From the cell containing the given text, extract its center point as (X, Y) coordinate. 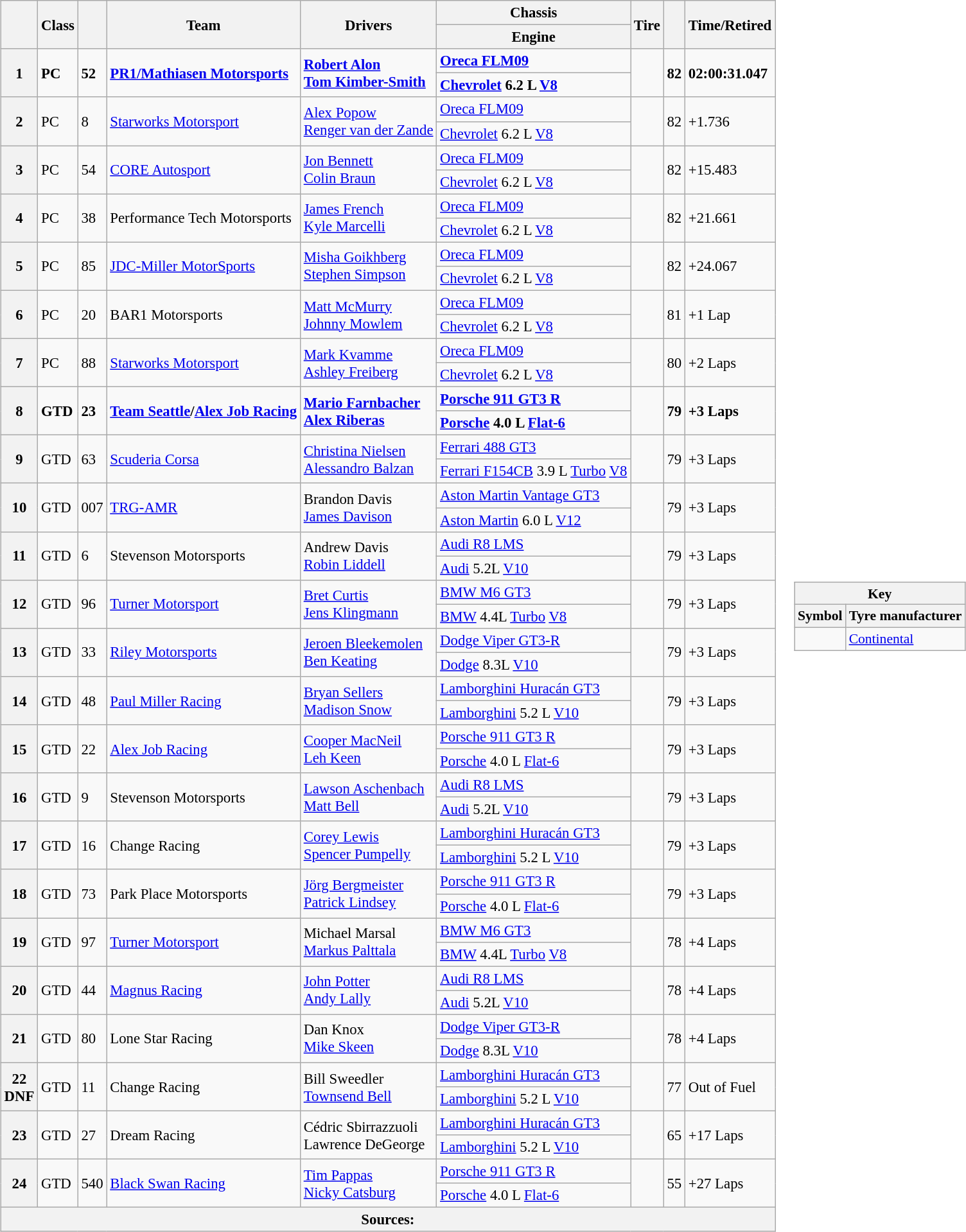
22 (92, 749)
Michael Marsal Markus Palttala (368, 942)
540 (92, 1184)
Mark Kvamme Ashley Freiberg (368, 362)
21 (19, 1039)
13 (19, 652)
+17 Laps (730, 1135)
02:00:31.047 (730, 73)
27 (92, 1135)
Cooper MacNeil Leh Keen (368, 749)
Jörg Bergmeister Patrick Lindsey (368, 894)
85 (92, 266)
52 (92, 73)
17 (19, 845)
24 (19, 1184)
Bryan Sellers Madison Snow (368, 701)
81 (674, 315)
Cédric Sbirrazzuoli Lawrence DeGeorge (368, 1135)
3 (19, 169)
33 (92, 652)
14 (19, 701)
Robert Alon Tom Kimber-Smith (368, 73)
BAR1 Motorsports (203, 315)
James French Kyle Marcelli (368, 218)
Mario Farnbacher Alex Riberas (368, 411)
Engine (534, 37)
Christina Nielsen Alessandro Balzan (368, 460)
Dan Knox Mike Skeen (368, 1039)
Magnus Racing (203, 990)
Brandon Davis James Davison (368, 507)
88 (92, 362)
John Potter Andy Lally (368, 990)
Bill Sweedler Townsend Bell (368, 1086)
Time/Retired (730, 24)
22DNF (19, 1086)
Team (203, 24)
10 (19, 507)
TRG-AMR (203, 507)
7 (19, 362)
Dream Racing (203, 1135)
Symbol (820, 616)
Riley Motorsports (203, 652)
77 (674, 1086)
4 (19, 218)
15 (19, 749)
Ferrari 488 GT3 (534, 447)
18 (19, 894)
54 (92, 169)
+2 Laps (730, 362)
Drivers (368, 24)
Paul Miller Racing (203, 701)
Chassis (534, 13)
Performance Tech Motorsports (203, 218)
Andrew Davis Robin Liddell (368, 556)
Park Place Motorsports (203, 894)
Jon Bennett Colin Braun (368, 169)
Jeroen Bleekemolen Ben Keating (368, 652)
+27 Laps (730, 1184)
38 (92, 218)
55 (674, 1184)
Lawson Aschenbach Matt Bell (368, 797)
Tyre manufacturer (906, 616)
+1 Lap (730, 315)
Sources: (388, 1220)
CORE Autosport (203, 169)
JDC-Miller MotorSports (203, 266)
+1.736 (730, 121)
44 (92, 990)
007 (92, 507)
Ferrari F154CB 3.9 L Turbo V8 (534, 471)
Aston Martin 6.0 L V12 (534, 519)
12 (19, 603)
Alex Job Racing (203, 749)
+21.661 (730, 218)
Aston Martin Vantage GT3 (534, 496)
Scuderia Corsa (203, 460)
73 (92, 894)
Lone Star Racing (203, 1039)
5 (19, 266)
Misha Goikhberg Stephen Simpson (368, 266)
96 (92, 603)
48 (92, 701)
63 (92, 460)
Tire (647, 24)
Out of Fuel (730, 1086)
Corey Lewis Spencer Pumpelly (368, 845)
65 (674, 1135)
Team Seattle/Alex Job Racing (203, 411)
Matt McMurry Johnny Mowlem (368, 315)
Continental (906, 639)
Key (880, 593)
Black Swan Racing (203, 1184)
97 (92, 942)
1 (19, 73)
2 (19, 121)
Tim Pappas Nicky Catsburg (368, 1184)
+24.067 (730, 266)
PR1/Mathiasen Motorsports (203, 73)
Bret Curtis Jens Klingmann (368, 603)
19 (19, 942)
Class (58, 24)
+15.483 (730, 169)
Alex Popow Renger van der Zande (368, 121)
